Return the [x, y] coordinate for the center point of the cell that contains the specified text.  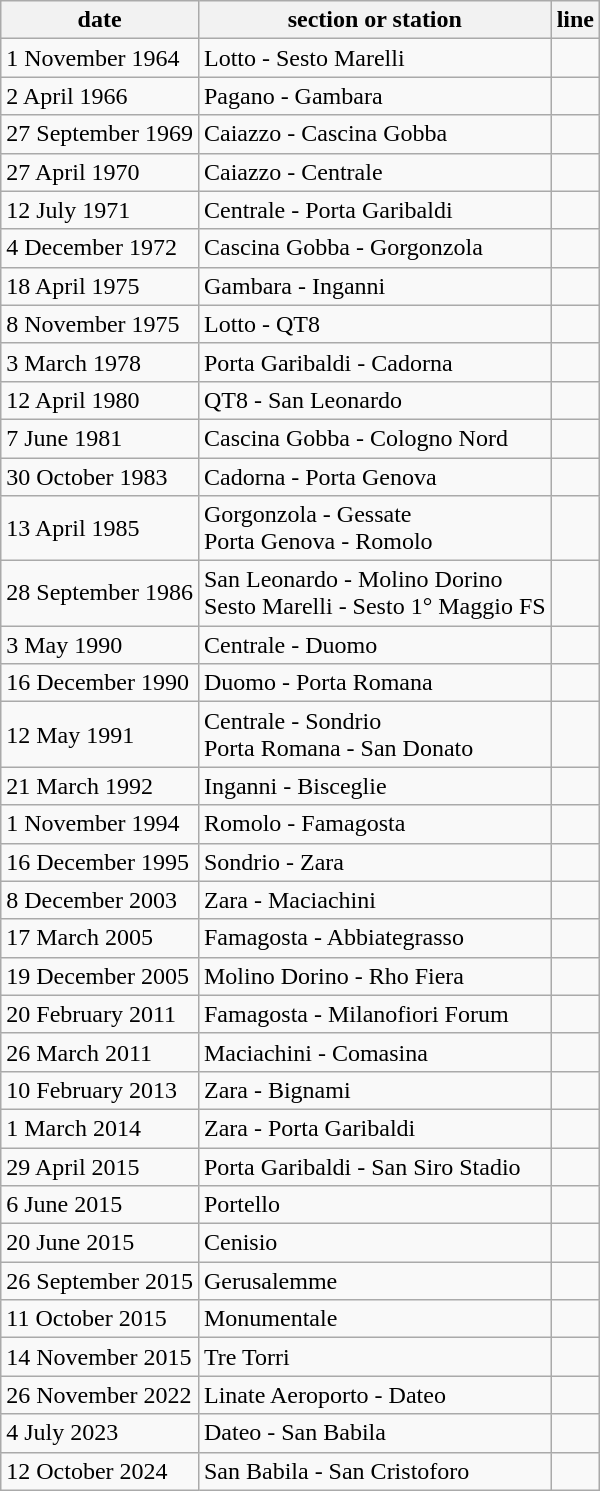
11 October 2015 [100, 1319]
12 October 2024 [100, 1471]
Cadorna - Porta Genova [374, 477]
Cascina Gobba - Gorgonzola [374, 248]
6 June 2015 [100, 1205]
Maciachini - Comasina [374, 1052]
12 July 1971 [100, 210]
Monumentale [374, 1319]
27 April 1970 [100, 172]
13 April 1985 [100, 528]
date [100, 20]
2 April 1966 [100, 96]
Molino Dorino - Rho Fiera [374, 976]
17 March 2005 [100, 938]
12 April 1980 [100, 400]
21 March 1992 [100, 786]
26 November 2022 [100, 1395]
Cenisio [374, 1243]
3 March 1978 [100, 362]
19 December 2005 [100, 976]
Porta Garibaldi - Cadorna [374, 362]
Cascina Gobba - Cologno Nord [374, 438]
4 December 1972 [100, 248]
14 November 2015 [100, 1357]
Zara - Porta Garibaldi [374, 1128]
Lotto - Sesto Marelli [374, 58]
Lotto - QT8 [374, 324]
27 September 1969 [100, 134]
Caiazzo - Centrale [374, 172]
San Leonardo - Molino DorinoSesto Marelli - Sesto 1° Maggio FS [374, 594]
3 May 1990 [100, 645]
Duomo - Porta Romana [374, 683]
29 April 2015 [100, 1167]
Porta Garibaldi - San Siro Stadio [374, 1167]
Centrale - SondrioPorta Romana - San Donato [374, 734]
20 June 2015 [100, 1243]
line [575, 20]
Dateo - San Babila [374, 1433]
Linate Aeroporto - Dateo [374, 1395]
26 September 2015 [100, 1281]
San Babila - San Cristoforo [374, 1471]
7 June 1981 [100, 438]
Famagosta - Abbiategrasso [374, 938]
20 February 2011 [100, 1014]
1 November 1964 [100, 58]
4 July 2023 [100, 1433]
Famagosta - Milanofiori Forum [374, 1014]
30 October 1983 [100, 477]
QT8 - San Leonardo [374, 400]
Gambara - Inganni [374, 286]
Pagano - Gambara [374, 96]
Gerusalemme [374, 1281]
1 March 2014 [100, 1128]
section or station [374, 20]
18 April 1975 [100, 286]
Portello [374, 1205]
Centrale - Porta Garibaldi [374, 210]
Zara - Bignami [374, 1090]
12 May 1991 [100, 734]
Tre Torri [374, 1357]
Centrale - Duomo [374, 645]
Inganni - Bisceglie [374, 786]
Caiazzo - Cascina Gobba [374, 134]
10 February 2013 [100, 1090]
16 December 1995 [100, 862]
16 December 1990 [100, 683]
Zara - Maciachini [374, 900]
Sondrio - Zara [374, 862]
26 March 2011 [100, 1052]
Romolo - Famagosta [374, 824]
28 September 1986 [100, 594]
Gorgonzola - GessatePorta Genova - Romolo [374, 528]
1 November 1994 [100, 824]
8 November 1975 [100, 324]
8 December 2003 [100, 900]
